Output the (x, y) coordinate of the center of the cell containing the given text.  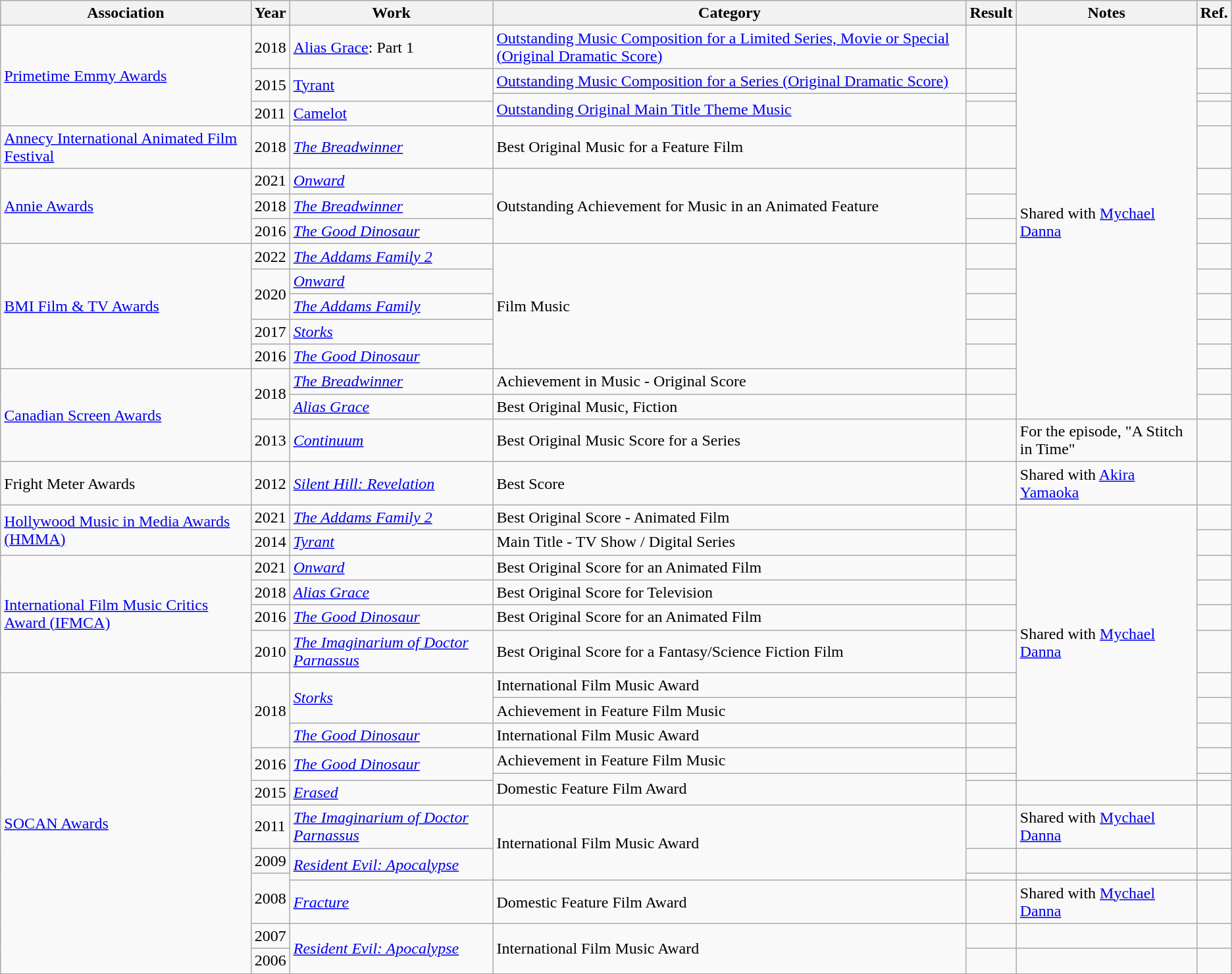
2012 (270, 483)
2013 (270, 441)
Outstanding Original Main Title Theme Music (729, 109)
Notes (1106, 13)
Camelot (391, 113)
Best Original Music, Fiction (729, 407)
Silent Hill: Revelation (391, 483)
BMI Film & TV Awards (126, 306)
Outstanding Achievement for Music in an Animated Feature (729, 206)
Category (729, 13)
Association (126, 13)
2017 (270, 331)
Alias Grace: Part 1 (391, 47)
The Addams Family (391, 306)
2022 (270, 256)
For the episode, "A Stitch in Time" (1106, 441)
Canadian Screen Awards (126, 416)
2009 (270, 861)
Best Original Score - Animated Film (729, 517)
Primetime Emmy Awards (126, 76)
2006 (270, 961)
Achievement in Music - Original Score (729, 382)
Annecy International Animated Film Festival (126, 147)
Outstanding Music Composition for a Limited Series, Movie or Special (Original Dramatic Score) (729, 47)
2020 (270, 294)
Result (991, 13)
Erased (391, 793)
Work (391, 13)
Best Score (729, 483)
Annie Awards (126, 206)
Outstanding Music Composition for a Series (Original Dramatic Score) (729, 81)
Fracture (391, 902)
Hollywood Music in Media Awards (HMMA) (126, 530)
Film Music (729, 306)
Ref. (1214, 13)
International Film Music Critics Award (IFMCA) (126, 613)
Fright Meter Awards (126, 483)
2010 (270, 652)
2014 (270, 542)
Main Title - TV Show / Digital Series (729, 542)
Best Original Music for a Feature Film (729, 147)
Best Original Score for a Fantasy/Science Fiction Film (729, 652)
Continuum (391, 441)
Best Original Music Score for a Series (729, 441)
Year (270, 13)
SOCAN Awards (126, 823)
Best Original Score for Television (729, 592)
2007 (270, 936)
Shared with Akira Yamaoka (1106, 483)
2008 (270, 898)
